From the cell containing the given text, extract its center point as (x, y) coordinate. 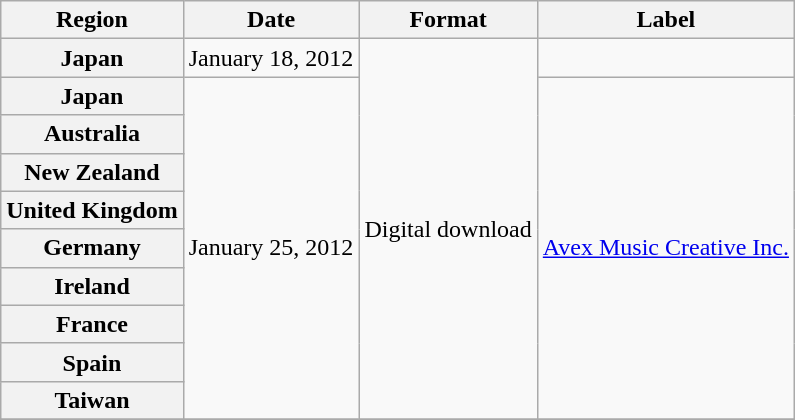
Avex Music Creative Inc. (666, 248)
Spain (92, 362)
January 18, 2012 (271, 58)
Digital download (448, 230)
January 25, 2012 (271, 248)
France (92, 324)
Taiwan (92, 400)
Format (448, 20)
New Zealand (92, 172)
Ireland (92, 286)
Australia (92, 134)
Label (666, 20)
Date (271, 20)
United Kingdom (92, 210)
Germany (92, 248)
Region (92, 20)
